Capture the cell that displays the provided text and extract its [x, y] central coordinate. 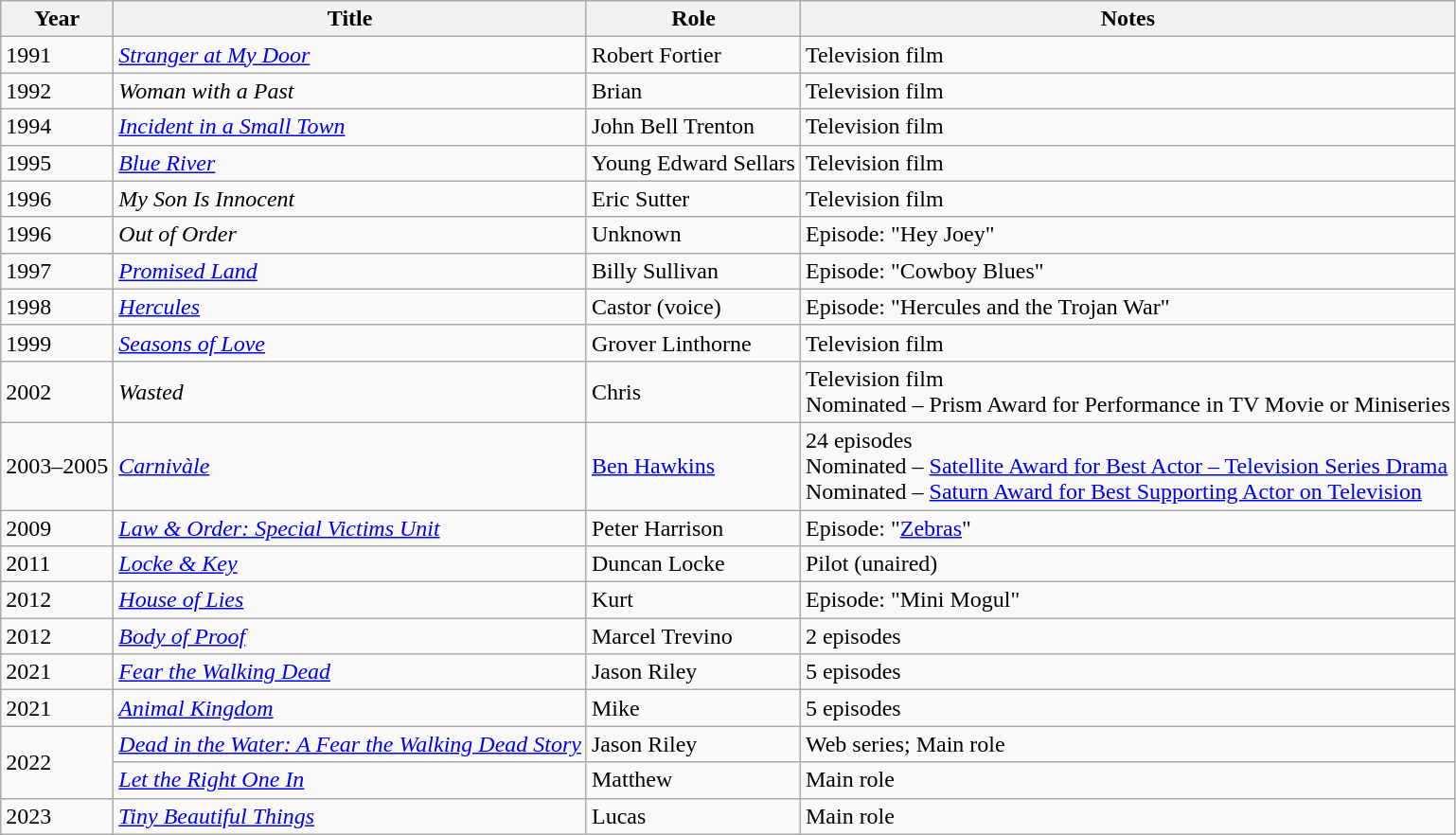
Lucas [693, 816]
Castor (voice) [693, 307]
Episode: "Zebras" [1128, 527]
1999 [57, 343]
Mike [693, 708]
Unknown [693, 235]
2002 [57, 392]
Year [57, 19]
Pilot (unaired) [1128, 564]
Out of Order [350, 235]
Tiny Beautiful Things [350, 816]
Incident in a Small Town [350, 127]
Blue River [350, 163]
Ben Hawkins [693, 466]
2009 [57, 527]
Dead in the Water: A Fear the Walking Dead Story [350, 744]
1994 [57, 127]
Kurt [693, 600]
Duncan Locke [693, 564]
Seasons of Love [350, 343]
2003–2005 [57, 466]
Animal Kingdom [350, 708]
1991 [57, 55]
Hercules [350, 307]
2023 [57, 816]
House of Lies [350, 600]
Young Edward Sellars [693, 163]
Let the Right One In [350, 780]
Episode: "Mini Mogul" [1128, 600]
Stranger at My Door [350, 55]
Episode: "Cowboy Blues" [1128, 271]
Eric Sutter [693, 199]
Grover Linthorne [693, 343]
2022 [57, 762]
Role [693, 19]
Matthew [693, 780]
2 episodes [1128, 636]
Episode: "Hey Joey" [1128, 235]
24 episodesNominated – Satellite Award for Best Actor – Television Series DramaNominated – Saturn Award for Best Supporting Actor on Television [1128, 466]
Title [350, 19]
Wasted [350, 392]
Chris [693, 392]
Marcel Trevino [693, 636]
Body of Proof [350, 636]
My Son Is Innocent [350, 199]
1992 [57, 91]
Locke & Key [350, 564]
Billy Sullivan [693, 271]
1998 [57, 307]
Notes [1128, 19]
Peter Harrison [693, 527]
1997 [57, 271]
Brian [693, 91]
Fear the Walking Dead [350, 672]
Television filmNominated – Prism Award for Performance in TV Movie or Miniseries [1128, 392]
Robert Fortier [693, 55]
Woman with a Past [350, 91]
John Bell Trenton [693, 127]
Law & Order: Special Victims Unit [350, 527]
Web series; Main role [1128, 744]
1995 [57, 163]
Carnivàle [350, 466]
Promised Land [350, 271]
2011 [57, 564]
Episode: "Hercules and the Trojan War" [1128, 307]
